From the cell containing the given text, extract its center point as (x, y) coordinate. 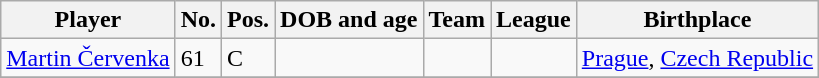
Team (457, 20)
League (534, 20)
Prague, Czech Republic (697, 58)
Player (88, 20)
C (248, 58)
Pos. (248, 20)
No. (198, 20)
61 (198, 58)
Martin Červenka (88, 58)
DOB and age (349, 20)
Birthplace (697, 20)
